Determine the (x, y) coordinate at the center of the cell enclosing the given text.  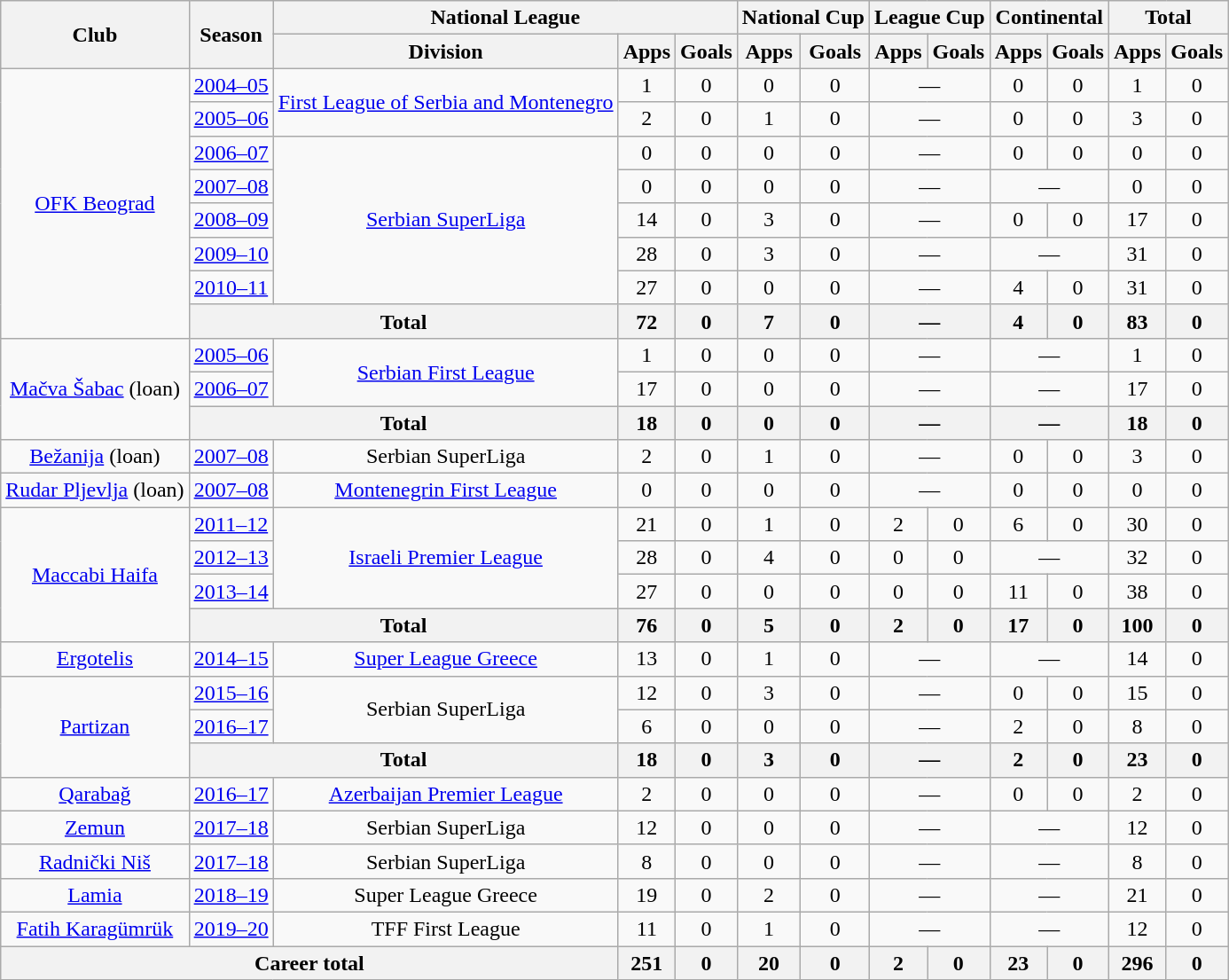
2019–20 (231, 929)
5 (769, 625)
19 (646, 895)
38 (1137, 592)
72 (646, 321)
Zemun (95, 827)
2008–09 (231, 220)
2009–10 (231, 254)
2011–12 (231, 524)
Qarabağ (95, 794)
Bežanija (loan) (95, 457)
Division (445, 51)
296 (1137, 962)
15 (1137, 693)
Fatih Karagümrük (95, 929)
Mačva Šabac (loan) (95, 388)
2012–13 (231, 558)
2014–15 (231, 659)
13 (646, 659)
First League of Serbia and Montenegro (445, 102)
National League (505, 18)
2013–14 (231, 592)
Serbian First League (445, 372)
OFK Beograd (95, 203)
83 (1137, 321)
Continental (1049, 18)
7 (769, 321)
Club (95, 35)
Maccabi Haifa (95, 575)
Montenegrin First League (445, 490)
National Cup (803, 18)
2004–05 (231, 85)
2018–19 (231, 895)
30 (1137, 524)
TFF First League (445, 929)
32 (1137, 558)
2010–11 (231, 287)
20 (769, 962)
Radnički Niš (95, 861)
251 (646, 962)
76 (646, 625)
Lamia (95, 895)
100 (1137, 625)
Partizan (95, 726)
Rudar Pljevlja (loan) (95, 490)
Israeli Premier League (445, 558)
Season (231, 35)
2015–16 (231, 693)
Azerbaijan Premier League (445, 794)
League Cup (929, 18)
Ergotelis (95, 659)
Career total (309, 962)
